Return the (x, y) coordinate for the center point of the cell that contains the specified text.  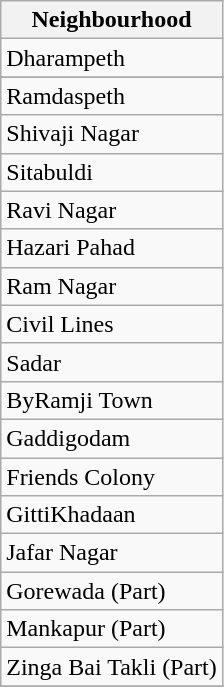
Shivaji Nagar (112, 134)
Gorewada (Part) (112, 591)
Ram Nagar (112, 286)
Mankapur (Part) (112, 629)
Zinga Bai Takli (Part) (112, 667)
Jafar Nagar (112, 553)
Hazari Pahad (112, 248)
Gaddigodam (112, 438)
Civil Lines (112, 324)
Ramdaspeth (112, 96)
Dharampeth (112, 58)
Sadar (112, 362)
ByRamji Town (112, 400)
Friends Colony (112, 477)
Neighbourhood (112, 20)
Ravi Nagar (112, 210)
GittiKhadaan (112, 515)
Sitabuldi (112, 172)
